Identify which cell holds the provided text, then report its (x, y) central coordinate. 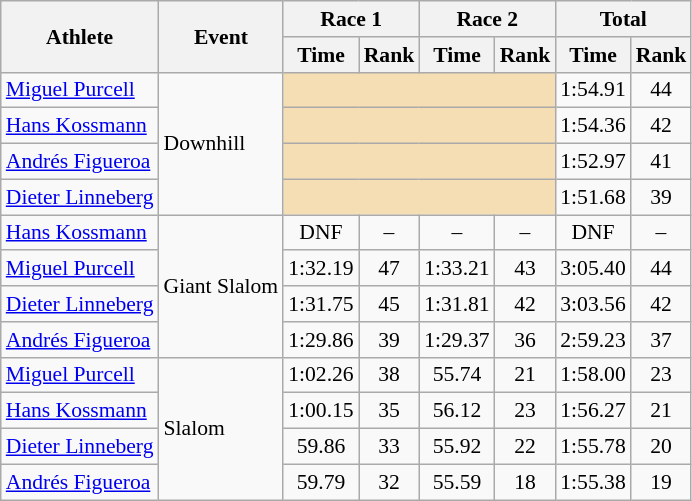
55.74 (456, 375)
22 (526, 447)
1:55.38 (592, 482)
2:59.23 (592, 340)
1:32.19 (320, 269)
Giant Slalom (222, 286)
Total (623, 19)
1:02.26 (320, 375)
36 (526, 340)
47 (390, 269)
1:29.37 (456, 340)
Race 1 (351, 19)
1:52.97 (592, 162)
1:31.81 (456, 304)
Athlete (80, 36)
1:33.21 (456, 269)
19 (662, 482)
Event (222, 36)
56.12 (456, 411)
3:03.56 (592, 304)
45 (390, 304)
59.79 (320, 482)
20 (662, 447)
37 (662, 340)
1:51.68 (592, 197)
1:55.78 (592, 447)
43 (526, 269)
55.59 (456, 482)
Race 2 (487, 19)
3:05.40 (592, 269)
1:00.15 (320, 411)
1:58.00 (592, 375)
32 (390, 482)
38 (390, 375)
1:54.91 (592, 90)
1:56.27 (592, 411)
1:29.86 (320, 340)
33 (390, 447)
18 (526, 482)
1:54.36 (592, 126)
59.86 (320, 447)
Downhill (222, 143)
35 (390, 411)
Slalom (222, 428)
55.92 (456, 447)
41 (662, 162)
1:31.75 (320, 304)
